Capture the cell that displays the provided text and extract its (X, Y) central coordinate. 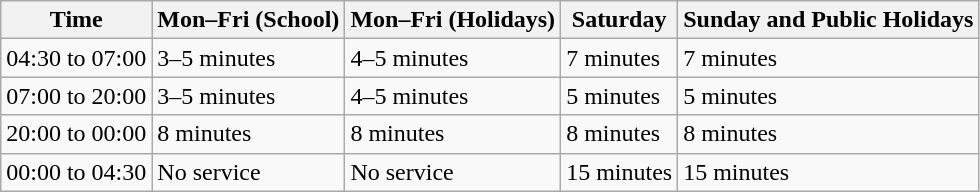
04:30 to 07:00 (76, 58)
Sunday and Public Holidays (828, 20)
Mon–Fri (Holidays) (453, 20)
Time (76, 20)
Saturday (620, 20)
07:00 to 20:00 (76, 96)
Mon–Fri (School) (248, 20)
00:00 to 04:30 (76, 172)
20:00 to 00:00 (76, 134)
